Output the [x, y] coordinate of the center of the cell containing the given text.  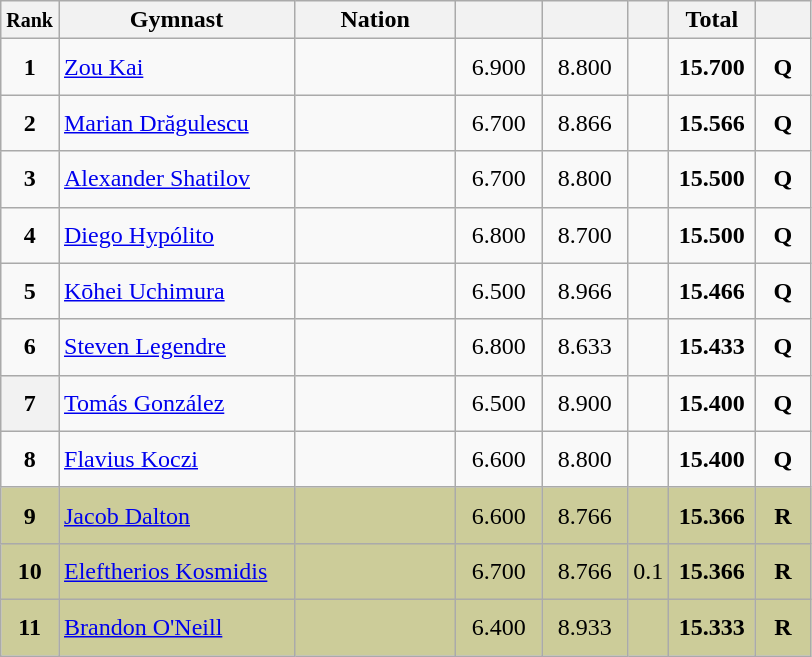
8.933 [585, 627]
Tomás González [176, 403]
5 [30, 291]
8.900 [585, 403]
Diego Hypólito [176, 235]
8.866 [585, 123]
8.633 [585, 347]
Steven Legendre [176, 347]
Flavius Koczi [176, 459]
8 [30, 459]
2 [30, 123]
Kōhei Uchimura [176, 291]
6.400 [499, 627]
Gymnast [176, 20]
3 [30, 179]
4 [30, 235]
Eleftherios Kosmidis [176, 571]
15.700 [712, 67]
Rank [30, 20]
6.900 [499, 67]
Brandon O'Neill [176, 627]
0.1 [648, 571]
15.433 [712, 347]
7 [30, 403]
Alexander Shatilov [176, 179]
Zou Kai [176, 67]
9 [30, 515]
Total [712, 20]
15.466 [712, 291]
8.966 [585, 291]
11 [30, 627]
Nation [376, 20]
15.566 [712, 123]
10 [30, 571]
15.333 [712, 627]
6 [30, 347]
Jacob Dalton [176, 515]
Marian Drăgulescu [176, 123]
8.700 [585, 235]
1 [30, 67]
